Output the (x, y) coordinate of the center of the cell containing the given text.  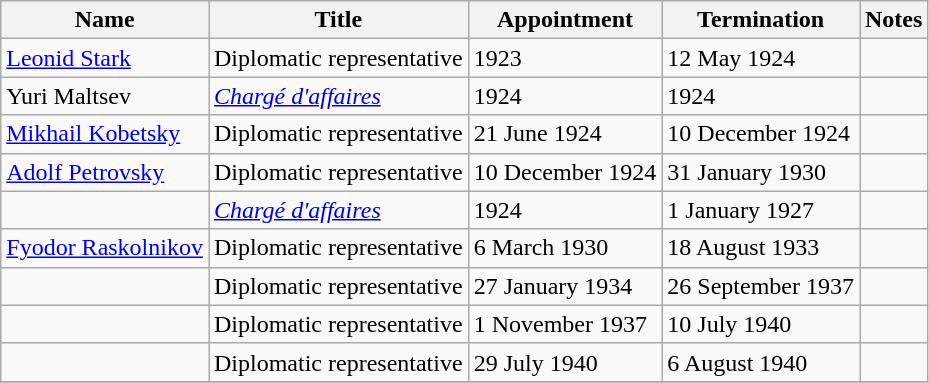
1 November 1937 (565, 324)
Leonid Stark (105, 58)
1 January 1927 (761, 210)
Appointment (565, 20)
29 July 1940 (565, 362)
Notes (894, 20)
18 August 1933 (761, 248)
Mikhail Kobetsky (105, 134)
Name (105, 20)
1923 (565, 58)
Termination (761, 20)
Adolf Petrovsky (105, 172)
12 May 1924 (761, 58)
27 January 1934 (565, 286)
Fyodor Raskolnikov (105, 248)
Yuri Maltsev (105, 96)
26 September 1937 (761, 286)
6 August 1940 (761, 362)
6 March 1930 (565, 248)
10 July 1940 (761, 324)
Title (338, 20)
31 January 1930 (761, 172)
21 June 1924 (565, 134)
